Determine the [x, y] coordinate at the center of the cell enclosing the given text.  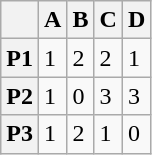
B [80, 20]
D [136, 20]
C [108, 20]
P3 [20, 134]
P2 [20, 96]
P1 [20, 58]
A [52, 20]
